Search for the cell housing the specified text and yield its [x, y] center coordinate. 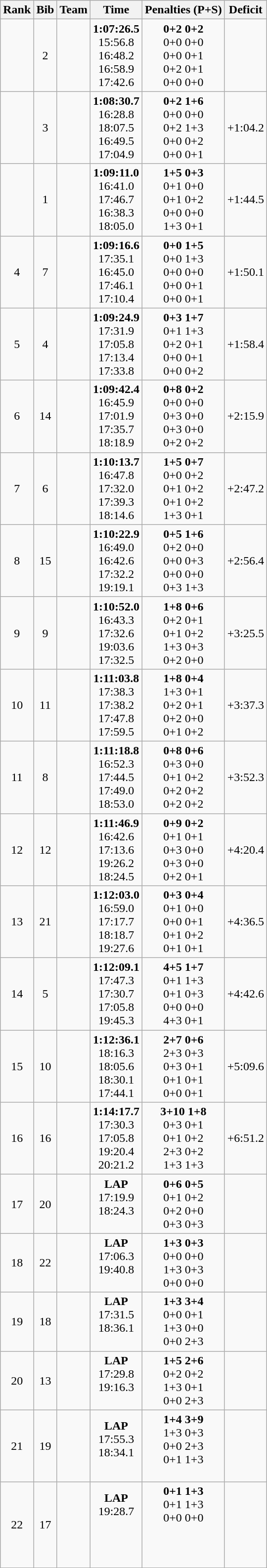
+3:37.3 [245, 705]
1:10:52.016:43.317:32.619:03.617:32.5 [116, 633]
1:12:09.117:47.317:30.717:05.819:45.3 [116, 994]
1 [45, 200]
0+3 0+40+1 0+00+0 0+10+1 0+20+1 0+1 [184, 922]
+5:09.6 [245, 1066]
+2:47.2 [245, 488]
0+0 1+50+0 1+30+0 0+00+0 0+10+0 0+1 [184, 272]
1+3 0+30+0 0+01+3 0+30+0 0+0 [184, 1263]
1:11:03.817:38.3 17:38.217:47.817:59.5 [116, 705]
1:09:11.016:41.017:46.716:38.318:05.0 [116, 200]
1+5 0+70+0 0+20+1 0+20+1 0+21+3 0+1 [184, 488]
1+4 3+91+3 0+30+0 2+30+1 1+3 [184, 1446]
1+8 0+60+2 0+10+1 0+21+3 0+30+2 0+0 [184, 633]
+1:04.2 [245, 128]
1:08:30.716:28.818:07.516:49.517:04.9 [116, 128]
1+3 3+40+0 0+11+3 0+00+0 2+3 [184, 1322]
1:12:36.118:16.318:05.618:30.117:44.1 [116, 1066]
1:09:42.416:45.917:01.917:35.718:18.9 [116, 416]
1:10:22.916:49.016:42.617:32.219:19.1 [116, 561]
1:11:18.816:52.317:44.517:49.018:53.0 [116, 777]
1:12:03.016:59.017:17.718:18.719:27.6 [116, 922]
+4:42.6 [245, 994]
LAP17:31.518:36.1 [116, 1322]
0+3 1+70+1 1+30+2 0+10+0 0+10+0 0+2 [184, 344]
1:09:24.917:31.917:05.817:13.417:33.8 [116, 344]
+6:51.2 [245, 1138]
Penalties (P+S) [184, 10]
0+6 0+50+1 0+20+2 0+00+3 0+3 [184, 1204]
1:14:17.717:30.317:05.819:20.420:21.2 [116, 1138]
LAP17:06.319:40.8 [116, 1263]
0+9 0+20+1 0+10+3 0+00+3 0+00+2 0+1 [184, 850]
+4:36.5 [245, 922]
+3:25.5 [245, 633]
LAP17:55.318:34.1 [116, 1446]
1:10:13.716:47.817:32.017:39.318:14.6 [116, 488]
Rank [17, 10]
0+2 0+20+0 0+00+0 0+10+2 0+10+0 0+0 [184, 55]
LAP17:29.819:16.3 [116, 1380]
Deficit [245, 10]
1+5 0+30+1 0+00+1 0+20+0 0+01+3 0+1 [184, 200]
LAP17:19.918:24.3 [116, 1204]
+2:15.9 [245, 416]
2 [45, 55]
2+7 0+62+3 0+30+3 0+10+1 0+10+0 0+1 [184, 1066]
3 [45, 128]
4+5 1+70+1 1+30+1 0+30+0 0+04+3 0+1 [184, 994]
1:09:16.617:35.116:45.017:46.117:10.4 [116, 272]
0+8 0+20+0 0+00+3 0+00+3 0+00+2 0+2 [184, 416]
Time [116, 10]
0+5 1+60+2 0+00+0 0+30+0 0+00+3 1+3 [184, 561]
LAP19:28.7 [116, 1524]
+4:20.4 [245, 850]
+1:44.5 [245, 200]
+3:52.3 [245, 777]
+1:58.4 [245, 344]
0+1 1+30+1 1+30+0 0+0 [184, 1524]
0+2 1+60+0 0+00+2 1+30+0 0+20+0 0+1 [184, 128]
1:07:26.515:56.816:48.216:58.917:42.6 [116, 55]
1:11:46.916:42.617:13.619:26.218:24.5 [116, 850]
3+10 1+80+3 0+10+1 0+22+3 0+21+3 1+3 [184, 1138]
1+5 2+60+2 0+21+3 0+10+0 2+3 [184, 1380]
1+8 0+41+3 0+10+2 0+10+2 0+00+1 0+2 [184, 705]
+1:50.1 [245, 272]
Team [74, 10]
+2:56.4 [245, 561]
Bib [45, 10]
0+8 0+60+3 0+00+1 0+20+2 0+20+2 0+2 [184, 777]
